Find where the given text appears and provide that cell's center as (x, y) coordinate. 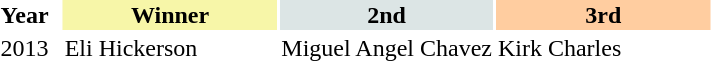
3rd (603, 15)
Winner (170, 15)
2nd (387, 15)
